Determine the [x, y] coordinate at the center of the cell enclosing the given text.  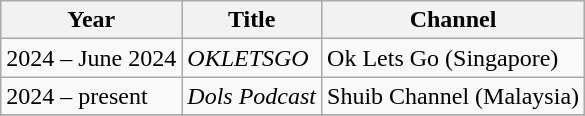
Ok Lets Go (Singapore) [454, 58]
OKLETSGO [252, 58]
Dols Podcast [252, 96]
Year [92, 20]
2024 – June 2024 [92, 58]
Title [252, 20]
Shuib Channel (Malaysia) [454, 96]
Channel [454, 20]
2024 – present [92, 96]
